Capture the cell that displays the provided text and extract its [x, y] central coordinate. 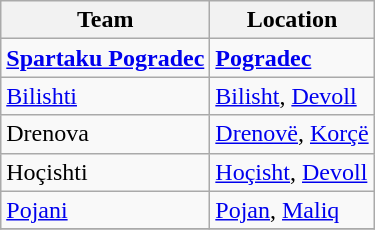
Pogradec [292, 58]
Drenovë, Korçë [292, 134]
Pojan, Maliq [292, 210]
Hoçishti [106, 172]
Pojani [106, 210]
Hoçisht, Devoll [292, 172]
Drenova [106, 134]
Team [106, 20]
Bilisht, Devoll [292, 96]
Location [292, 20]
Spartaku Pogradec [106, 58]
Bilishti [106, 96]
